Scan for the cell matching the given text and deliver its (x, y) coordinate at center. 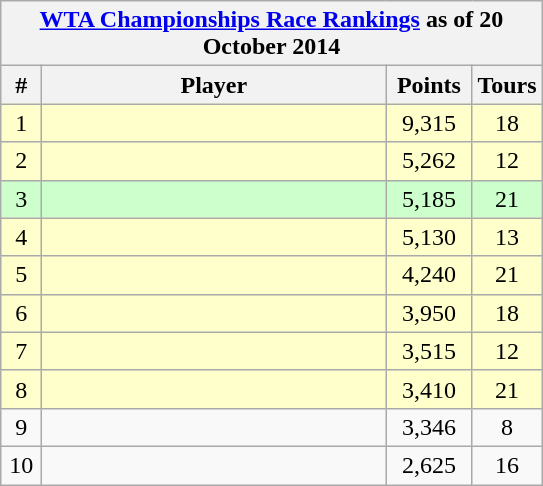
5 (22, 275)
6 (22, 313)
# (22, 85)
2,625 (429, 465)
13 (507, 237)
5,130 (429, 237)
9,315 (429, 123)
WTA Championships Race Rankings as of 20 October 2014 (272, 34)
10 (22, 465)
16 (507, 465)
5,262 (429, 161)
4 (22, 237)
Points (429, 85)
3,410 (429, 389)
3,950 (429, 313)
9 (22, 427)
2 (22, 161)
4,240 (429, 275)
Player (214, 85)
3,346 (429, 427)
5,185 (429, 199)
3 (22, 199)
1 (22, 123)
7 (22, 351)
3,515 (429, 351)
Tours (507, 85)
